For the text-containing cell, return its midpoint in [X, Y] coordinate format. 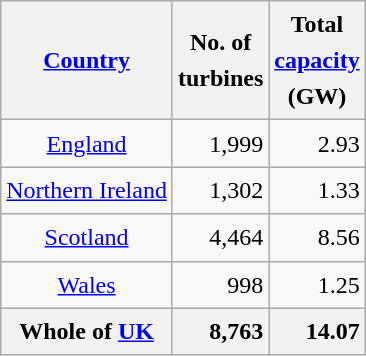
Country [87, 60]
Whole of UK [87, 332]
Northern Ireland [87, 190]
14.07 [317, 332]
8,763 [220, 332]
Wales [87, 284]
1.25 [317, 284]
1,999 [220, 144]
Totalcapacity(GW) [317, 60]
1,302 [220, 190]
No. ofturbines [220, 60]
Scotland [87, 238]
998 [220, 284]
2.93 [317, 144]
1.33 [317, 190]
England [87, 144]
8.56 [317, 238]
4,464 [220, 238]
